Return the [x, y] coordinate for the center point of the cell that contains the specified text.  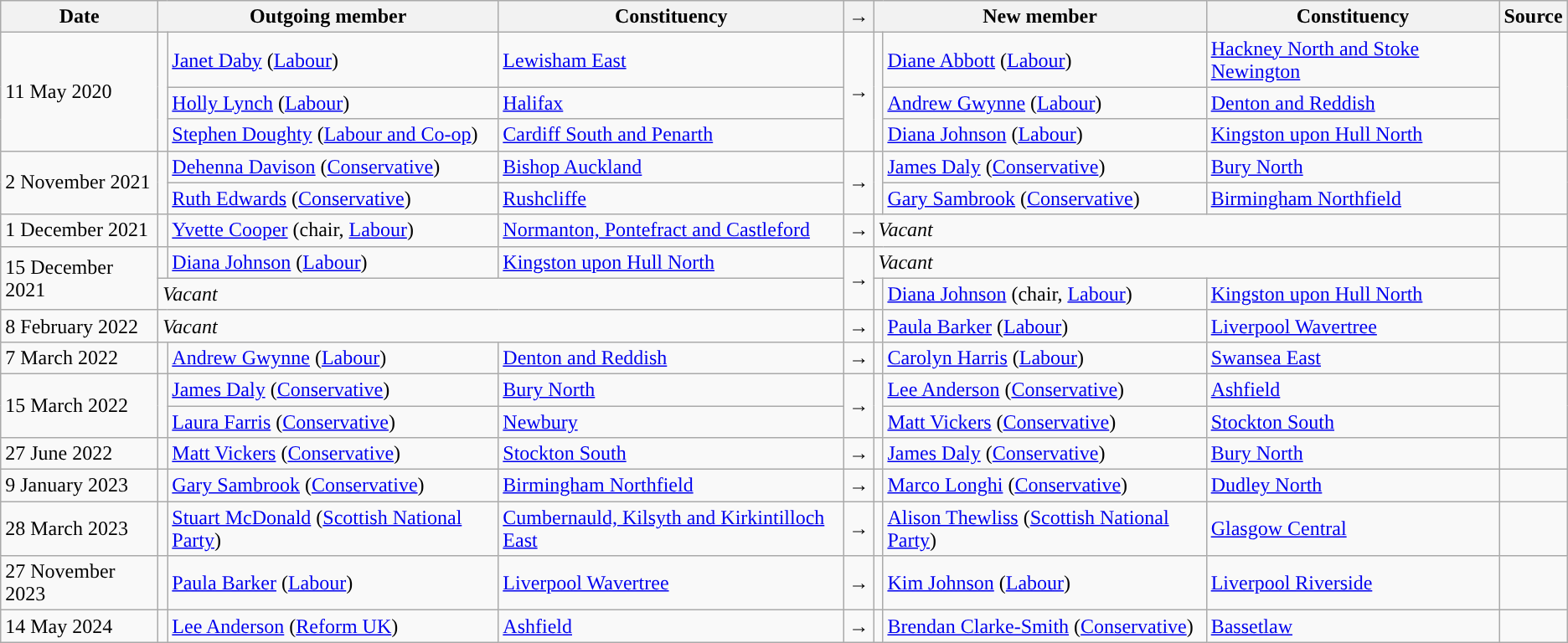
Halifax [672, 103]
Brendan Clarke-Smith (Conservative) [1044, 626]
Stuart McDonald (Scottish National Party) [333, 529]
Bishop Auckland [672, 167]
Diane Abbott (Labour) [1044, 60]
New member [1040, 17]
9 January 2023 [80, 486]
27 June 2022 [80, 454]
8 February 2022 [80, 326]
Lee Anderson (Reform UK) [333, 626]
Laura Farris (Conservative) [333, 421]
Cumbernauld, Kilsyth and Kirkintilloch East [672, 529]
Dudley North [1353, 486]
Rushcliffe [672, 198]
Bassetlaw [1353, 626]
15 March 2022 [80, 405]
Liverpool Riverside [1353, 583]
Alison Thewliss (Scottish National Party) [1044, 529]
Swansea East [1353, 358]
Dehenna Davison (Conservative) [333, 167]
Janet Daby (Labour) [333, 60]
7 March 2022 [80, 358]
15 December 2021 [80, 278]
Date [80, 17]
14 May 2024 [80, 626]
Diana Johnson (chair, Labour) [1044, 294]
Holly Lynch (Labour) [333, 103]
Normanton, Pontefract and Castleford [672, 230]
Carolyn Harris (Labour) [1044, 358]
Kim Johnson (Labour) [1044, 583]
Marco Longhi (Conservative) [1044, 486]
11 May 2020 [80, 92]
Outgoing member [328, 17]
Newbury [672, 421]
28 March 2023 [80, 529]
27 November 2023 [80, 583]
1 December 2021 [80, 230]
Lewisham East [672, 60]
Hackney North and Stoke Newington [1353, 60]
Glasgow Central [1353, 529]
Ruth Edwards (Conservative) [333, 198]
Stephen Doughty (Labour and Co-op) [333, 135]
2 November 2021 [80, 183]
Lee Anderson (Conservative) [1044, 389]
Cardiff South and Penarth [672, 135]
Source [1533, 17]
Yvette Cooper (chair, Labour) [333, 230]
